Determine the (X, Y) coordinate at the center of the cell enclosing the given text.  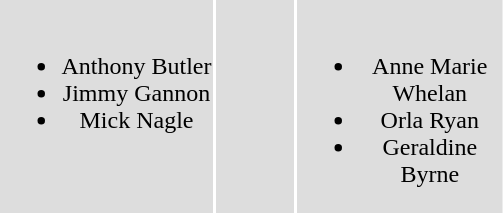
Anne Marie WhelanOrla RyanGeraldine Byrne (400, 106)
Anthony ButlerJimmy GannonMick Nagle (106, 106)
